For the text-containing cell, return its midpoint in (X, Y) coordinate format. 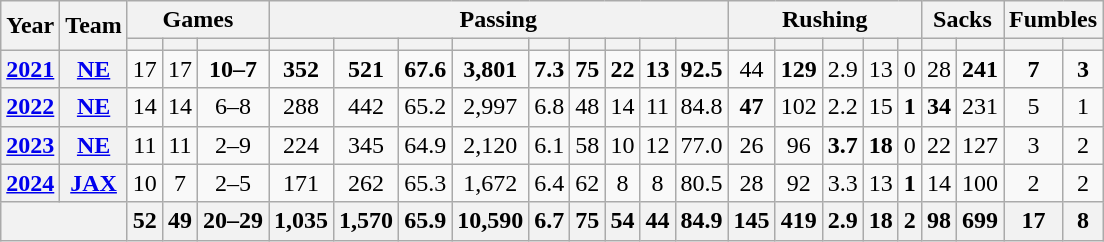
345 (366, 145)
5 (1034, 107)
Games (198, 20)
241 (980, 69)
20–29 (232, 221)
224 (302, 145)
262 (366, 183)
6.1 (550, 145)
84.8 (702, 107)
3.3 (842, 183)
Sacks (962, 20)
171 (302, 183)
2021 (30, 69)
3.7 (842, 145)
2023 (30, 145)
2–9 (232, 145)
2,120 (490, 145)
Rushing (824, 20)
Passing (499, 20)
1,035 (302, 221)
98 (938, 221)
231 (980, 107)
2022 (30, 107)
6.4 (550, 183)
65.2 (426, 107)
127 (980, 145)
2.2 (842, 107)
2,997 (490, 107)
65.3 (426, 183)
2–5 (232, 183)
Year (30, 26)
1,672 (490, 183)
48 (588, 107)
1,570 (366, 221)
77.0 (702, 145)
102 (798, 107)
419 (798, 221)
92.5 (702, 69)
521 (366, 69)
6.7 (550, 221)
6–8 (232, 107)
54 (622, 221)
7.3 (550, 69)
26 (752, 145)
80.5 (702, 183)
15 (880, 107)
84.9 (702, 221)
100 (980, 183)
352 (302, 69)
Team (94, 26)
49 (180, 221)
10,590 (490, 221)
10–7 (232, 69)
288 (302, 107)
96 (798, 145)
67.6 (426, 69)
129 (798, 69)
145 (752, 221)
64.9 (426, 145)
2024 (30, 183)
62 (588, 183)
3,801 (490, 69)
6.8 (550, 107)
JAX (94, 183)
58 (588, 145)
52 (144, 221)
442 (366, 107)
Fumbles (1054, 20)
699 (980, 221)
34 (938, 107)
65.9 (426, 221)
12 (658, 145)
92 (798, 183)
47 (752, 107)
